For the text-containing cell, return its midpoint in (x, y) coordinate format. 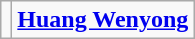
Huang Wenyong (103, 20)
